Determine the [x, y] coordinate at the center of the cell enclosing the given text.  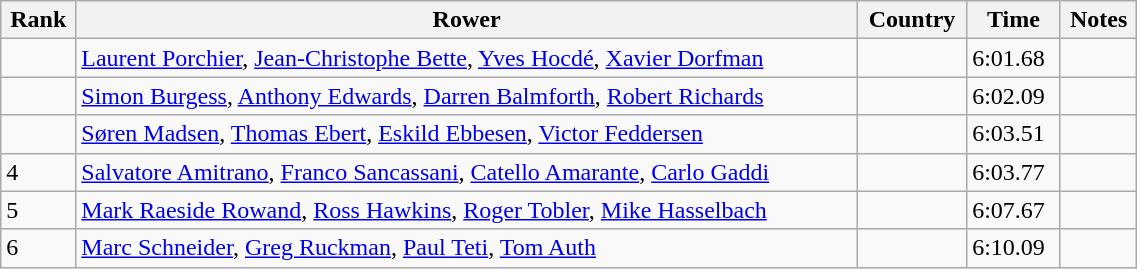
6:03.77 [1014, 172]
6:03.51 [1014, 134]
5 [38, 210]
6:07.67 [1014, 210]
Rower [467, 20]
Notes [1098, 20]
4 [38, 172]
6:02.09 [1014, 96]
6:10.09 [1014, 248]
6:01.68 [1014, 58]
Salvatore Amitrano, Franco Sancassani, Catello Amarante, Carlo Gaddi [467, 172]
Time [1014, 20]
Simon Burgess, Anthony Edwards, Darren Balmforth, Robert Richards [467, 96]
Rank [38, 20]
6 [38, 248]
Marc Schneider, Greg Ruckman, Paul Teti, Tom Auth [467, 248]
Søren Madsen, Thomas Ebert, Eskild Ebbesen, Victor Feddersen [467, 134]
Laurent Porchier, Jean-Christophe Bette, Yves Hocdé, Xavier Dorfman [467, 58]
Country [912, 20]
Mark Raeside Rowand, Ross Hawkins, Roger Tobler, Mike Hasselbach [467, 210]
